For the text-containing cell, return its midpoint in [X, Y] coordinate format. 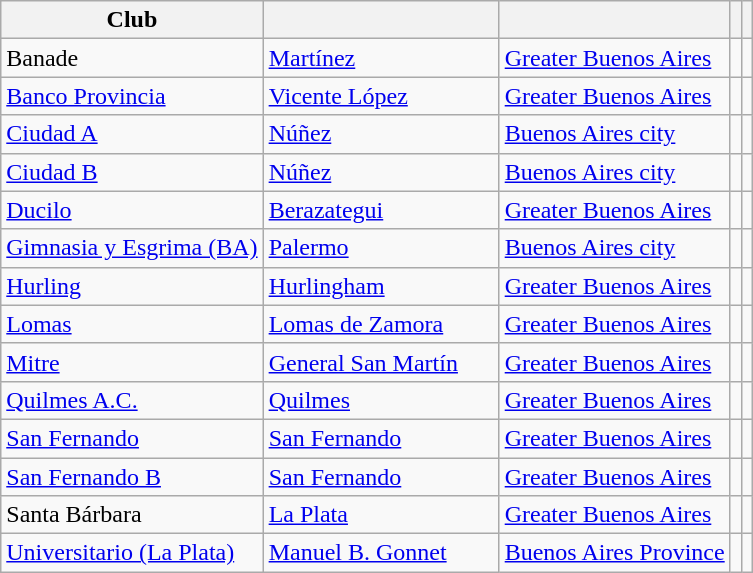
Universitario (La Plata) [132, 553]
Club [132, 20]
Martínez [381, 58]
Banade [132, 58]
Quilmes A.C. [132, 400]
Manuel B. Gonnet [381, 553]
Hurlingham [381, 286]
Vicente López [381, 96]
La Plata [381, 515]
Santa Bárbara [132, 515]
Palermo [381, 248]
Lomas de Zamora [381, 324]
Banco Provincia [132, 96]
San Fernando B [132, 477]
Mitre [132, 362]
Ciudad B [132, 172]
Hurling [132, 286]
Buenos Aires Province [614, 553]
Ciudad A [132, 134]
Gimnasia y Esgrima (BA) [132, 248]
General San Martín [381, 362]
Ducilo [132, 210]
Quilmes [381, 400]
Berazategui [381, 210]
Lomas [132, 324]
